Provide the (x, y) coordinate of the cell's center where the given text is located.  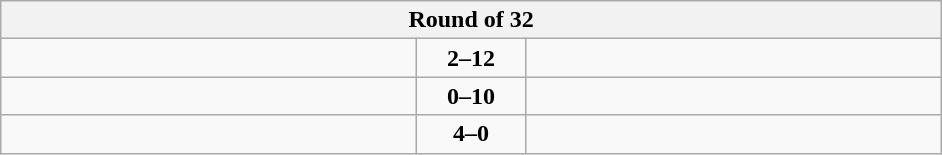
0–10 (472, 96)
4–0 (472, 134)
Round of 32 (472, 20)
2–12 (472, 58)
